Extract the (X, Y) coordinate from the center of the cell holding the provided text.  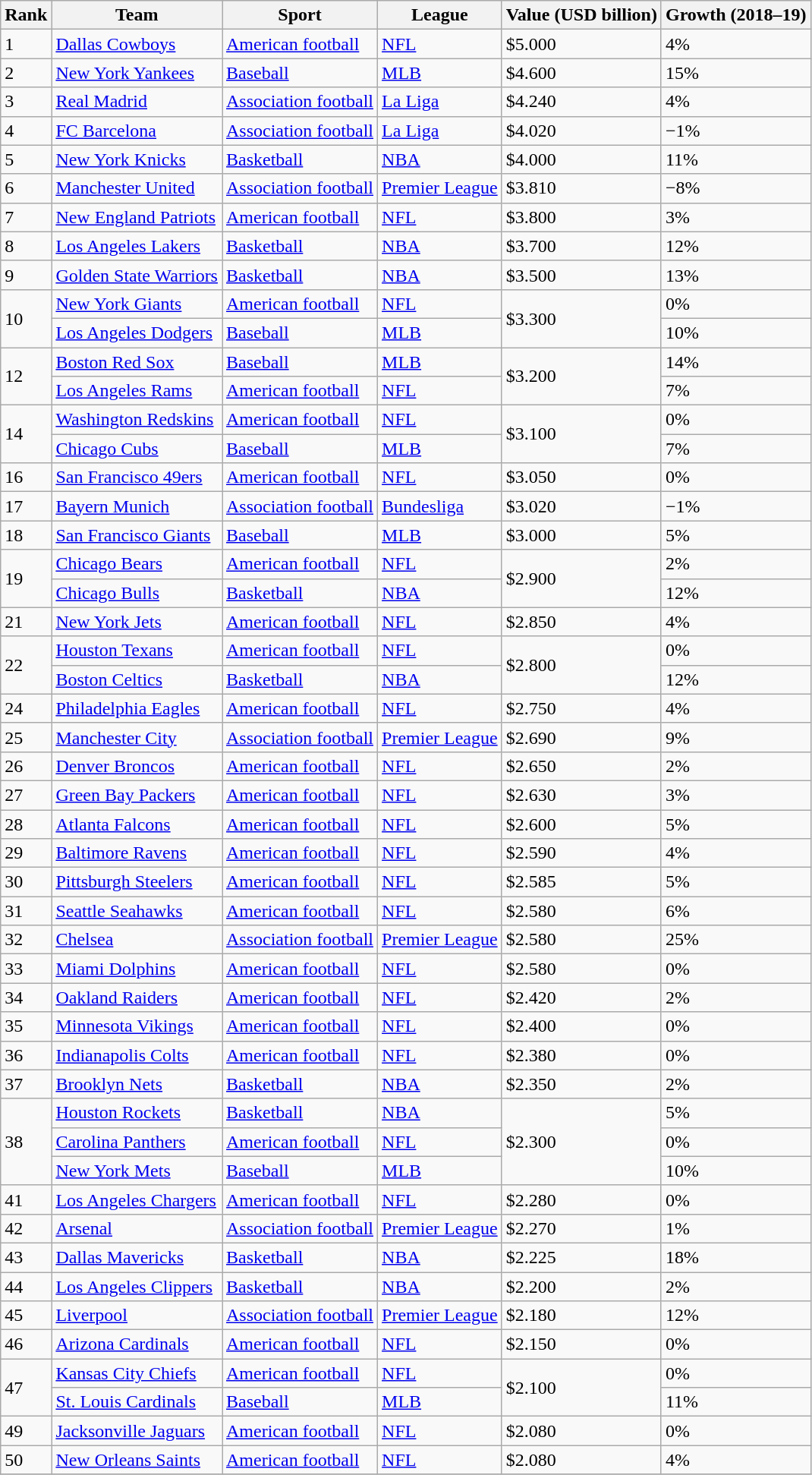
$2.380 (581, 1055)
Pittsburgh Steelers (137, 882)
Manchester City (137, 737)
$3.050 (581, 477)
17 (26, 506)
New York Jets (137, 622)
22 (26, 665)
Chicago Cubs (137, 449)
Liverpool (137, 1316)
Chelsea (137, 940)
27 (26, 795)
1 (26, 44)
$2.180 (581, 1316)
Real Madrid (137, 102)
43 (26, 1257)
$2.585 (581, 882)
$2.420 (581, 998)
New York Mets (137, 1171)
45 (26, 1316)
$2.270 (581, 1228)
33 (26, 969)
34 (26, 998)
$3.300 (581, 318)
$3.100 (581, 434)
Jacksonville Jaguars (137, 1431)
Carolina Panthers (137, 1142)
13% (736, 275)
Value (USD billion) (581, 15)
47 (26, 1388)
32 (26, 940)
$2.400 (581, 1026)
Dallas Mavericks (137, 1257)
44 (26, 1287)
$3.500 (581, 275)
18 (26, 535)
$2.100 (581, 1388)
Los Angeles Dodgers (137, 333)
Arsenal (137, 1228)
Miami Dolphins (137, 969)
$3.810 (581, 188)
Sport (299, 15)
Los Angeles Clippers (137, 1287)
Oakland Raiders (137, 998)
35 (26, 1026)
8 (26, 246)
$2.350 (581, 1084)
Los Angeles Chargers (137, 1199)
Philadelphia Eagles (137, 708)
46 (26, 1344)
26 (26, 766)
29 (26, 853)
$3.200 (581, 377)
30 (26, 882)
14 (26, 434)
Houston Texans (137, 651)
$4.240 (581, 102)
42 (26, 1228)
Atlanta Falcons (137, 824)
$3.700 (581, 246)
19 (26, 578)
18% (736, 1257)
San Francisco 49ers (137, 477)
21 (26, 622)
Washington Redskins (137, 420)
38 (26, 1142)
50 (26, 1460)
25% (736, 940)
Bayern Munich (137, 506)
Team (137, 15)
League (440, 15)
12 (26, 377)
15% (736, 73)
25 (26, 737)
5 (26, 159)
$2.900 (581, 578)
$2.280 (581, 1199)
Minnesota Vikings (137, 1026)
$2.650 (581, 766)
9% (736, 737)
Golden State Warriors (137, 275)
$2.850 (581, 622)
$3.800 (581, 217)
New Orleans Saints (137, 1460)
31 (26, 911)
$2.690 (581, 737)
$2.150 (581, 1344)
Dallas Cowboys (137, 44)
Denver Broncos (137, 766)
49 (26, 1431)
Bundesliga (440, 506)
Los Angeles Lakers (137, 246)
9 (26, 275)
Green Bay Packers (137, 795)
$3.020 (581, 506)
41 (26, 1199)
6 (26, 188)
$2.630 (581, 795)
Arizona Cardinals (137, 1344)
San Francisco Giants (137, 535)
$2.600 (581, 824)
$4.600 (581, 73)
Kansas City Chiefs (137, 1373)
28 (26, 824)
Chicago Bulls (137, 593)
4 (26, 131)
Manchester United (137, 188)
$3.000 (581, 535)
$2.225 (581, 1257)
New York Giants (137, 304)
$4.000 (581, 159)
Seattle Seahawks (137, 911)
Chicago Bears (137, 564)
14% (736, 362)
$2.300 (581, 1142)
$2.750 (581, 708)
36 (26, 1055)
$4.020 (581, 131)
FC Barcelona (137, 131)
$2.590 (581, 853)
37 (26, 1084)
$5.000 (581, 44)
New York Knicks (137, 159)
Boston Red Sox (137, 362)
$2.200 (581, 1287)
10 (26, 318)
Rank (26, 15)
−8% (736, 188)
7 (26, 217)
Boston Celtics (137, 679)
Baltimore Ravens (137, 853)
$2.800 (581, 665)
Growth (2018–19) (736, 15)
1% (736, 1228)
2 (26, 73)
Los Angeles Rams (137, 391)
St. Louis Cardinals (137, 1402)
New England Patriots (137, 217)
16 (26, 477)
24 (26, 708)
Indianapolis Colts (137, 1055)
Houston Rockets (137, 1113)
Brooklyn Nets (137, 1084)
6% (736, 911)
New York Yankees (137, 73)
3 (26, 102)
